Capture the cell that displays the provided text and extract its [X, Y] central coordinate. 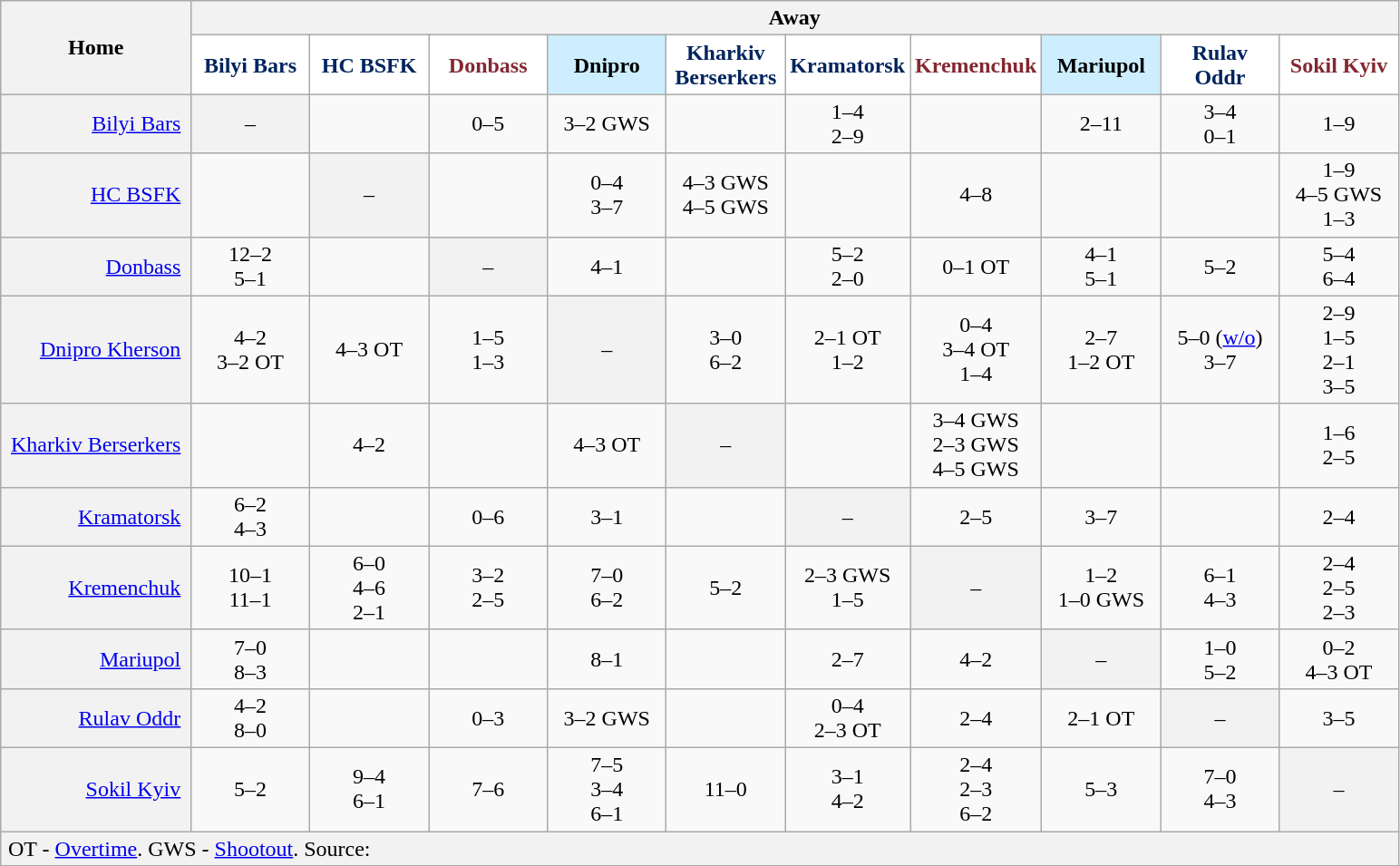
2–3 GWS1–5 [848, 588]
2–7 [848, 658]
3–1 [608, 517]
4–23–2 OT [250, 350]
4–28–0 [250, 718]
11–0 [725, 789]
2–91–52–13–5 [1338, 350]
5–22–0 [848, 267]
2–42–52–3 [1338, 588]
10–111–1 [250, 588]
1–21–0 GWS [1101, 588]
0–3 [488, 718]
4–1 [608, 267]
4–15–1 [1101, 267]
1–05–2 [1220, 658]
3–5 [1338, 718]
0–24–3 OT [1338, 658]
0–1 OT [976, 267]
5–0 (w/o)3–7 [1220, 350]
2–11 [1101, 123]
7–06–2 [608, 588]
8–1 [608, 658]
Away [795, 18]
7–04–3 [1220, 789]
3–14–2 [848, 789]
1–62–5 [1338, 445]
6–14–3 [1220, 588]
3–22–5 [488, 588]
0–43–4 OT1–4 [976, 350]
7–08–3 [250, 658]
7–6 [488, 789]
6–04–62–1 [370, 588]
1–9 [1338, 123]
6–24–3 [250, 517]
1–94–5 GWS1–3 [1338, 195]
12–25–1 [250, 267]
2–1 OT1–2 [848, 350]
1–42–9 [848, 123]
2–5 [976, 517]
3–06–2 [725, 350]
5–46–4 [1338, 267]
Dnipro [608, 65]
7–53–46–1 [608, 789]
4–8 [976, 195]
3–40–1 [1220, 123]
3–4 GWS2–3 GWS4–5 GWS [976, 445]
OT - Overtime. GWS - Shootout. Source: [700, 848]
0–42–3 OT [848, 718]
0–6 [488, 517]
0–43–7 [608, 195]
0–5 [488, 123]
1–51–3 [488, 350]
9–46–1 [370, 789]
4–3 GWS4–5 GWS [725, 195]
2–71–2 OT [1101, 350]
2–1 OT [1101, 718]
2–42–36–2 [976, 789]
Dnipro Kherson [96, 350]
3–7 [1101, 517]
Home [96, 47]
5–3 [1101, 789]
